Locate the cell with the specified text and output its [X, Y] center coordinate. 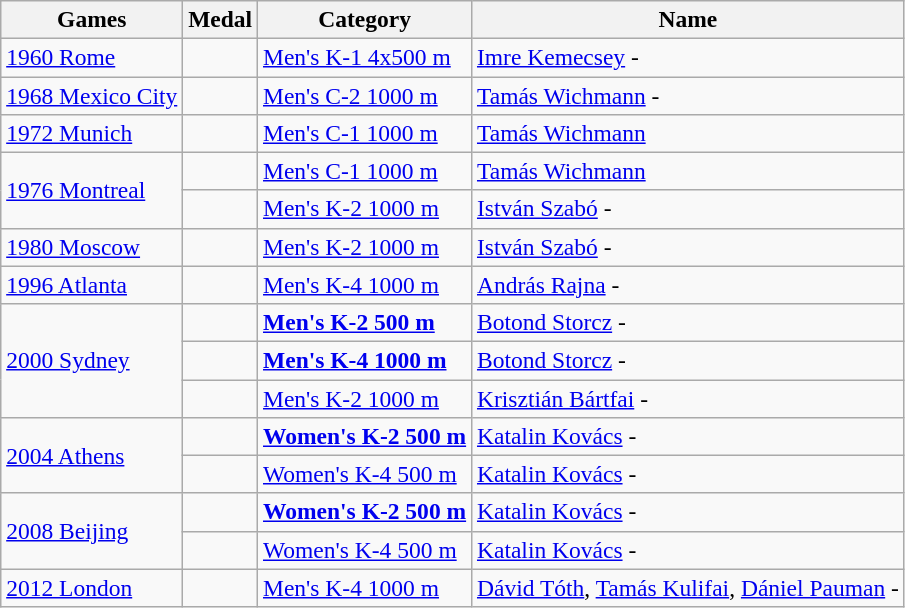
Men's K-1 4x500 m [365, 57]
Dávid Tóth, Tamás Kulifai, Dániel Pauman - [688, 588]
1976 Montreal [92, 190]
2008 Beijing [92, 531]
1980 Moscow [92, 247]
Medal [220, 19]
Krisztián Bártfai - [688, 398]
Category [365, 19]
Tamás Wichmann - [688, 95]
1960 Rome [92, 57]
Games [92, 19]
2000 Sydney [92, 360]
2004 Athens [92, 455]
Men's C-2 1000 m [365, 95]
András Rajna - [688, 285]
Imre Kemecsey - [688, 57]
1972 Munich [92, 133]
Name [688, 19]
1968 Mexico City [92, 95]
Men's K-2 500 m [365, 322]
2012 London [92, 588]
1996 Atlanta [92, 285]
